Scan for the cell matching the given text and deliver its [X, Y] coordinate at center. 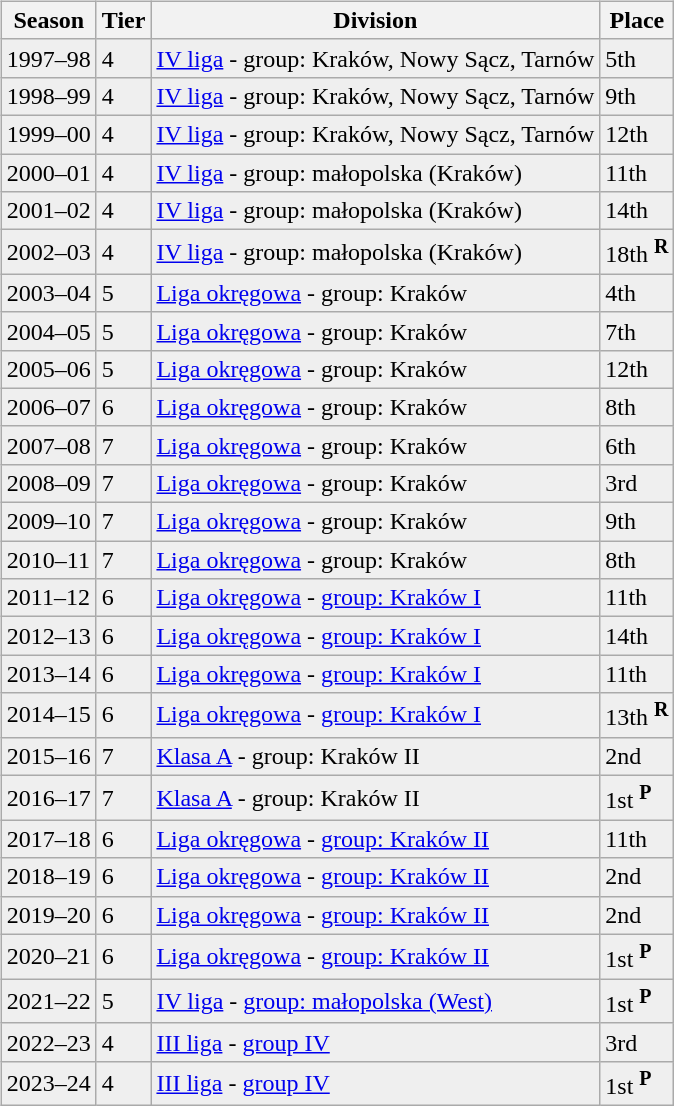
18th R [637, 252]
IV liga - group: małopolska (West) [376, 1002]
6th [637, 445]
2010–11 [48, 560]
2022–23 [48, 1042]
Tier [124, 20]
2007–08 [48, 445]
2019–20 [48, 915]
2001–02 [48, 211]
2014–15 [48, 716]
7th [637, 331]
1999–00 [48, 134]
1997–98 [48, 58]
2008–09 [48, 483]
2016–17 [48, 798]
2002–03 [48, 252]
Place [637, 20]
2005–06 [48, 369]
2015–16 [48, 756]
2006–07 [48, 407]
13th R [637, 716]
2020–21 [48, 956]
2013–14 [48, 674]
2000–01 [48, 173]
2021–22 [48, 1002]
2011–12 [48, 598]
2004–05 [48, 331]
Season [48, 20]
Division [376, 20]
2009–10 [48, 522]
2003–04 [48, 293]
5th [637, 58]
2012–13 [48, 636]
2018–19 [48, 877]
1998–99 [48, 96]
2017–18 [48, 839]
4th [637, 293]
2023–24 [48, 1084]
